For the text-containing cell, return its midpoint in [x, y] coordinate format. 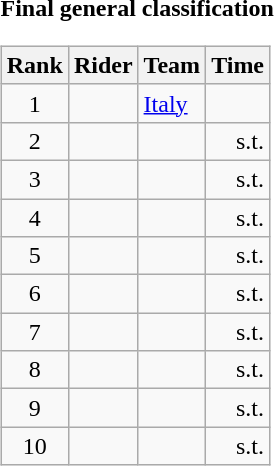
10 [34, 446]
7 [34, 332]
Rank [34, 65]
1 [34, 103]
8 [34, 370]
Team [172, 65]
2 [34, 141]
4 [34, 217]
9 [34, 408]
5 [34, 256]
Time [238, 65]
6 [34, 294]
Italy [172, 103]
Rider [103, 65]
3 [34, 179]
